Determine the (X, Y) coordinate at the center of the cell enclosing the given text.  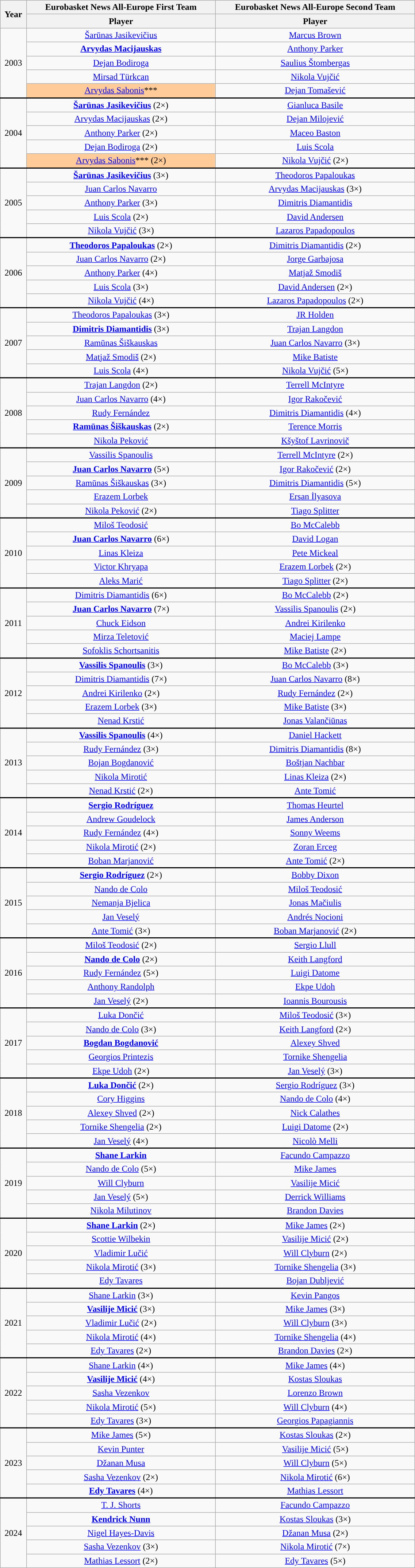
2006 (14, 273)
Nando de Colo (3×) (121, 1029)
Cory Higgins (121, 1099)
Vassilis Spanoulis (3×) (121, 665)
Vassilis Spanoulis (2×) (315, 609)
Georgios Papagiannis (315, 1421)
Sergio Rodríguez (121, 805)
Luis Scola (2×) (121, 217)
Nikola Vujčić (4×) (121, 301)
Anthony Parker (3×) (121, 203)
Kevin Pangos (315, 1295)
Luka Dončić (121, 1015)
Nikola Vujčić (3×) (121, 231)
Eurobasket News All-Europe Second Team (315, 7)
Edy Tavares (5×) (315, 1561)
Gianluca Basile (315, 105)
Shane Larkin (121, 1155)
Bo McCalebb (315, 525)
Vassilis Spanoulis (121, 455)
Saulius Štombergas (315, 63)
Bojan Dubljević (315, 1281)
Andrés Nocioni (315, 917)
Igor Rakočević (315, 399)
Rudy Fernández (5×) (121, 973)
Sofoklis Schortsanitis (121, 651)
Theodoros Papaloukas (2×) (121, 245)
Tiago Splitter (315, 511)
Bo McCalebb (3×) (315, 665)
Edy Tavares (2×) (121, 1351)
Mike Batiste (315, 357)
Matjaž Smodiš (315, 273)
Jan Veselý (121, 917)
2017 (14, 1043)
Edy Tavares (4×) (121, 1491)
2023 (14, 1463)
Nikola Mirotić (5×) (121, 1407)
Nikola Mirotić (2×) (121, 847)
2011 (14, 623)
Tiago Splitter (2×) (315, 581)
Dimitris Diamantidis (8×) (315, 749)
Shane Larkin (3×) (121, 1295)
T. J. Shorts (121, 1505)
Arvydas Macijauskas (121, 49)
2022 (14, 1393)
Kostas Sloukas (2×) (315, 1435)
Vasilije Micić (4×) (121, 1379)
Dimitris Diamantidis (4×) (315, 413)
Jan Veselý (5×) (121, 1197)
Arvydas Macijauskas (2×) (121, 119)
Nikola Mirotić (4×) (121, 1337)
Arvydas Sabonis*** (2×) (121, 161)
Scottie Wilbekin (121, 1239)
Boban Marjanović (2×) (315, 931)
Lorenzo Brown (315, 1393)
Dimitris Diamantidis (2×) (315, 245)
Dimitris Diamantidis (315, 203)
David Logan (315, 539)
Nando de Colo (4×) (315, 1099)
Dimitris Diamantidis (3×) (121, 329)
Juan Carlos Navarro (121, 189)
Lazaros Papadopoulos (2×) (315, 301)
Vladimir Lučić (2×) (121, 1323)
Juan Carlos Navarro (5×) (121, 469)
Vasilije Micić (5×) (315, 1449)
Nikola Milutinov (121, 1211)
Erazem Lorbek (2×) (315, 567)
Jonas Mačiulis (315, 903)
Mike James (315, 1169)
Nando de Colo (121, 889)
Džanan Musa (2×) (315, 1533)
Jan Veselý (4×) (121, 1141)
Bobby Dixon (315, 875)
2020 (14, 1253)
Nando de Colo (2×) (121, 959)
Boštjan Nachbar (315, 763)
Dejan Bodiroga (2×) (121, 147)
Miloš Teodosić (3×) (315, 1015)
Mirza Teletović (121, 637)
Luigi Datome (2×) (315, 1127)
Jan Veselý (3×) (315, 1071)
Anthony Parker (315, 49)
Šarūnas Jasikevičius (121, 35)
Andrew Goudelock (121, 819)
Georgios Printezis (121, 1057)
Nando de Colo (5×) (121, 1169)
Mike James (5×) (121, 1435)
Will Clyburn (4×) (315, 1407)
Rudy Fernández (4×) (121, 833)
Dejan Milojević (315, 119)
Dejan Bodiroga (121, 63)
Will Clyburn (2×) (315, 1253)
JR Holden (315, 315)
Andrei Kirilenko (315, 623)
Kevin Punter (121, 1449)
Anthony Parker (4×) (121, 273)
Terence Morris (315, 427)
Zoran Erceg (315, 847)
Nenad Krstić (2×) (121, 791)
Sergio Llull (315, 945)
Tornike Shengelia (3×) (315, 1267)
Mike Batiste (3×) (315, 707)
Marcus Brown (315, 35)
Dejan Tomašević (315, 91)
Maciej Lampe (315, 637)
Nick Calathes (315, 1113)
Aleks Marić (121, 581)
Miloš Teodosić (2×) (121, 945)
Erazem Lorbek (3×) (121, 707)
Vassilis Spanoulis (4×) (121, 735)
2019 (14, 1183)
Trajan Langdon (315, 329)
Nikola Mirotić (7×) (315, 1547)
Ante Tomić (3×) (121, 931)
Mathias Lessort (2×) (121, 1561)
Šarūnas Jasikevičius (3×) (121, 175)
Luis Scola (315, 147)
Nikola Mirotić (121, 777)
2004 (14, 133)
2016 (14, 973)
Ante Tomić (2×) (315, 861)
Dimitris Diamantidis (5×) (315, 483)
Ioannis Bourousis (315, 1001)
Mirsad Türkcan (121, 77)
2014 (14, 833)
David Andersen (315, 217)
Džanan Musa (121, 1463)
Vladimir Lučić (121, 1253)
Juan Carlos Navarro (2×) (121, 259)
Ramūnas Šiškauskas (3×) (121, 483)
Vasilije Micić (315, 1183)
Andrei Kirilenko (2×) (121, 693)
Ante Tomić (315, 791)
Anthony Randolph (121, 987)
Igor Rakočević (2×) (315, 469)
Juan Carlos Navarro (4×) (121, 399)
Rudy Fernández (2×) (315, 693)
Alexey Shved (315, 1043)
Edy Tavares (121, 1281)
Ramūnas Šiškauskas (121, 343)
Mike Batiste (2×) (315, 651)
Sasha Vezenkov (3×) (121, 1547)
Kostas Sloukas (315, 1379)
2012 (14, 693)
Alexey Shved (2×) (121, 1113)
Linas Kleiza (2×) (315, 777)
Theodoros Papaloukas (3×) (121, 315)
Nikola Peković (2×) (121, 511)
Ekpe Udoh (315, 987)
Pete Mickeal (315, 553)
Šarūnas Jasikevičius (2×) (121, 105)
Terrell McIntyre (315, 385)
Luis Scola (3×) (121, 287)
Ersan İlyasova (315, 497)
Brandon Davies (315, 1211)
Erazem Lorbek (121, 497)
Juan Carlos Navarro (3×) (315, 343)
Anthony Parker (2×) (121, 133)
Luka Dončić (2×) (121, 1085)
Nikola Peković (121, 441)
2008 (14, 413)
Kostas Sloukas (3×) (315, 1519)
Terrell McIntyre (2×) (315, 455)
Lazaros Papadopoulos (315, 231)
Boban Marjanović (121, 861)
2003 (14, 63)
2007 (14, 343)
Juan Carlos Navarro (7×) (121, 609)
Bo McCalebb (2×) (315, 595)
Jonas Valančiūnas (315, 720)
Sergio Rodríguez (3×) (315, 1085)
Bogdan Bogdanović (121, 1043)
Nemanja Bjelica (121, 903)
Trajan Langdon (2×) (121, 385)
Keith Langford (2×) (315, 1029)
Nikola Vujčić (2×) (315, 161)
Vasilije Micić (3×) (121, 1309)
Nikola Vujčić (315, 77)
Dimitris Diamantidis (6×) (121, 595)
2009 (14, 483)
Bojan Bogdanović (121, 763)
Kšyštof Lavrinovič (315, 441)
Mike James (4×) (315, 1365)
Year (14, 14)
2005 (14, 203)
James Anderson (315, 819)
Mike James (2×) (315, 1225)
Daniel Hackett (315, 735)
Linas Kleiza (121, 553)
Theodoros Papaloukas (315, 175)
2010 (14, 553)
Chuck Eidson (121, 623)
Sasha Vezenkov (2×) (121, 1477)
Will Clyburn (5×) (315, 1463)
2024 (14, 1533)
2018 (14, 1113)
Nikola Mirotić (6×) (315, 1477)
Dimitris Diamantidis (7×) (121, 679)
Luis Scola (4×) (121, 371)
Rudy Fernández (3×) (121, 749)
Sonny Weems (315, 833)
Nenad Krstić (121, 720)
Juan Carlos Navarro (6×) (121, 539)
Nikola Mirotić (3×) (121, 1267)
Eurobasket News All-Europe First Team (121, 7)
Derrick Williams (315, 1197)
Maceo Baston (315, 133)
Nikola Vujčić (5×) (315, 371)
Keith Langford (315, 959)
Shane Larkin (2×) (121, 1225)
David Andersen (2×) (315, 287)
Matjaž Smodiš (2×) (121, 357)
Luigi Datome (315, 973)
Sasha Vezenkov (121, 1393)
Tornike Shengelia (315, 1057)
Jorge Garbajosa (315, 259)
Juan Carlos Navarro (8×) (315, 679)
Mike James (3×) (315, 1309)
Thomas Heurtel (315, 805)
Jan Veselý (2×) (121, 1001)
Vasilije Micić (2×) (315, 1239)
Will Clyburn (121, 1183)
Mathias Lessort (315, 1491)
Nigel Hayes-Davis (121, 1533)
Ekpe Udoh (2×) (121, 1071)
Kendrick Nunn (121, 1519)
Shane Larkin (4×) (121, 1365)
Tornike Shengelia (4×) (315, 1337)
2013 (14, 763)
Sergio Rodríguez (2×) (121, 875)
Arvydas Sabonis*** (121, 91)
Arvydas Macijauskas (3×) (315, 189)
2015 (14, 903)
Rudy Fernández (121, 413)
Victor Khryapa (121, 567)
Will Clyburn (3×) (315, 1323)
Brandon Davies (2×) (315, 1351)
2021 (14, 1323)
Nicolò Melli (315, 1141)
Edy Tavares (3×) (121, 1421)
Tornike Shengelia (2×) (121, 1127)
Ramūnas Šiškauskas (2×) (121, 427)
